Return [x, y] of the center of cell containing provided text 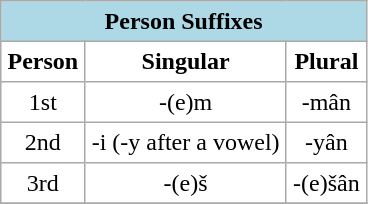
-i (-y after a vowel) [186, 142]
2nd [43, 142]
3rd [43, 183]
Plural [326, 61]
-(e)m [186, 102]
-yân [326, 142]
-(e)šân [326, 183]
Person [43, 61]
-(e)š [186, 183]
1st [43, 102]
Person Suffixes [184, 21]
-mân [326, 102]
Singular [186, 61]
